Output the [X, Y] coordinate of the center of the cell containing the given text.  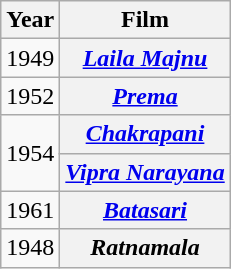
Batasari [145, 210]
Film [145, 20]
1952 [30, 96]
1954 [30, 153]
Vipra Narayana [145, 172]
Year [30, 20]
1961 [30, 210]
1949 [30, 58]
Chakrapani [145, 134]
Prema [145, 96]
Laila Majnu [145, 58]
Ratnamala [145, 248]
1948 [30, 248]
